Return (X, Y) of the center of cell containing provided text 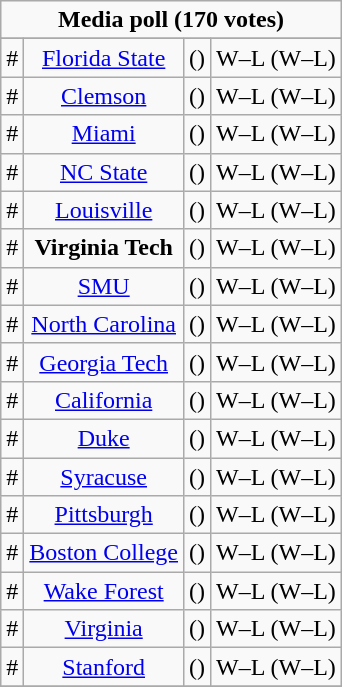
Virginia Tech (104, 248)
Duke (104, 438)
Virginia (104, 629)
Media poll (170 votes) (172, 20)
Pittsburgh (104, 515)
Wake Forest (104, 591)
Florida State (104, 58)
Clemson (104, 96)
California (104, 400)
Syracuse (104, 477)
Boston College (104, 553)
Louisville (104, 210)
Stanford (104, 667)
SMU (104, 286)
Miami (104, 134)
North Carolina (104, 324)
Georgia Tech (104, 362)
NC State (104, 172)
